Return (x, y) of the center of cell containing provided text 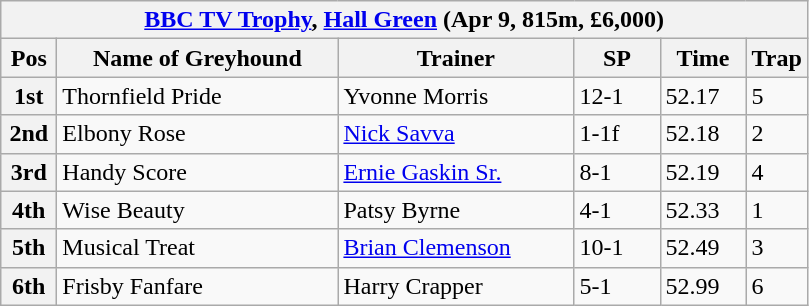
SP (617, 58)
5th (29, 248)
Thornfield Pride (198, 96)
Name of Greyhound (198, 58)
52.17 (703, 96)
6th (29, 286)
1 (776, 210)
52.18 (703, 134)
3 (776, 248)
Brian Clemenson (456, 248)
2nd (29, 134)
12-1 (617, 96)
5 (776, 96)
52.19 (703, 172)
3rd (29, 172)
52.33 (703, 210)
4th (29, 210)
Trainer (456, 58)
52.49 (703, 248)
Ernie Gaskin Sr. (456, 172)
Handy Score (198, 172)
8-1 (617, 172)
2 (776, 134)
10-1 (617, 248)
52.99 (703, 286)
Wise Beauty (198, 210)
1-1f (617, 134)
5-1 (617, 286)
Pos (29, 58)
6 (776, 286)
Patsy Byrne (456, 210)
Trap (776, 58)
Elbony Rose (198, 134)
4 (776, 172)
4-1 (617, 210)
1st (29, 96)
BBC TV Trophy, Hall Green (Apr 9, 815m, £6,000) (404, 20)
Harry Crapper (456, 286)
Nick Savva (456, 134)
Time (703, 58)
Yvonne Morris (456, 96)
Frisby Fanfare (198, 286)
Musical Treat (198, 248)
